Scan for the cell matching the given text and deliver its [X, Y] coordinate at center. 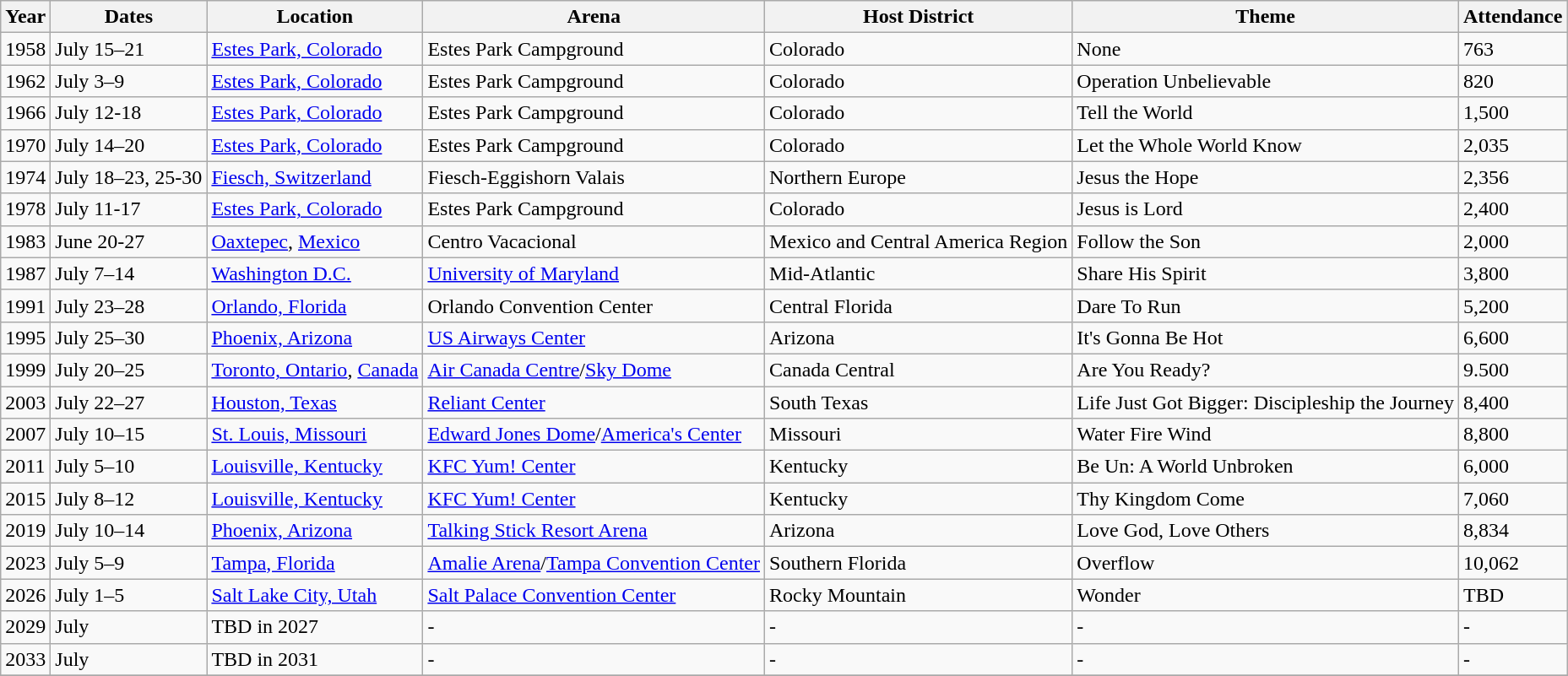
July 14–20 [128, 145]
2019 [25, 531]
1983 [25, 241]
University of Maryland [594, 273]
2,035 [1512, 145]
Washington D.C. [315, 273]
1999 [25, 370]
It's Gonna Be Hot [1266, 338]
Tell the World [1266, 113]
July 12-18 [128, 113]
Life Just Got Bigger: Discipleship the Journey [1266, 403]
8,400 [1512, 403]
Arena [594, 17]
Year [25, 17]
10,062 [1512, 563]
TBD in 2027 [315, 627]
Love God, Love Others [1266, 531]
July 20–25 [128, 370]
Operation Unbelievable [1266, 81]
1974 [25, 177]
2026 [25, 595]
July 5–10 [128, 467]
Dare To Run [1266, 306]
Edward Jones Dome/America's Center [594, 435]
St. Louis, Missouri [315, 435]
Be Un: A World Unbroken [1266, 467]
Centro Vacacional [594, 241]
TBD in 2031 [315, 659]
8,834 [1512, 531]
8,800 [1512, 435]
Central Florida [919, 306]
820 [1512, 81]
Let the Whole World Know [1266, 145]
1962 [25, 81]
July 23–28 [128, 306]
July 10–14 [128, 531]
Jesus is Lord [1266, 209]
July 25–30 [128, 338]
2033 [25, 659]
Overflow [1266, 563]
1970 [25, 145]
July 22–27 [128, 403]
Houston, Texas [315, 403]
Mexico and Central America Region [919, 241]
2015 [25, 499]
Oaxtepec, Mexico [315, 241]
2,400 [1512, 209]
July 3–9 [128, 81]
7,060 [1512, 499]
July 7–14 [128, 273]
9.500 [1512, 370]
1978 [25, 209]
Theme [1266, 17]
July 11-17 [128, 209]
Southern Florida [919, 563]
Canada Central [919, 370]
Location [315, 17]
Orlando Convention Center [594, 306]
Fiesch-Eggishorn Valais [594, 177]
Orlando, Florida [315, 306]
July 18–23, 25-30 [128, 177]
6,000 [1512, 467]
Mid-Atlantic [919, 273]
2029 [25, 627]
Dates [128, 17]
Missouri [919, 435]
Jesus the Hope [1266, 177]
5,200 [1512, 306]
Tampa, Florida [315, 563]
1958 [25, 49]
Northern Europe [919, 177]
Wonder [1266, 595]
Salt Lake City, Utah [315, 595]
Share His Spirit [1266, 273]
Attendance [1512, 17]
1966 [25, 113]
Thy Kingdom Come [1266, 499]
July 15–21 [128, 49]
2011 [25, 467]
South Texas [919, 403]
2007 [25, 435]
2,356 [1512, 177]
1991 [25, 306]
Reliant Center [594, 403]
TBD [1512, 595]
2023 [25, 563]
Talking Stick Resort Arena [594, 531]
Are You Ready? [1266, 370]
1,500 [1512, 113]
Toronto, Ontario, Canada [315, 370]
Fiesch, Switzerland [315, 177]
3,800 [1512, 273]
July 5–9 [128, 563]
1995 [25, 338]
1987 [25, 273]
Salt Palace Convention Center [594, 595]
July 10–15 [128, 435]
2003 [25, 403]
Water Fire Wind [1266, 435]
2,000 [1512, 241]
Host District [919, 17]
Rocky Mountain [919, 595]
763 [1512, 49]
Air Canada Centre/Sky Dome [594, 370]
June 20-27 [128, 241]
Amalie Arena/Tampa Convention Center [594, 563]
US Airways Center [594, 338]
6,600 [1512, 338]
None [1266, 49]
July 1–5 [128, 595]
Follow the Son [1266, 241]
July 8–12 [128, 499]
